Provide the (X, Y) coordinate of the cell's center where the given text is located.  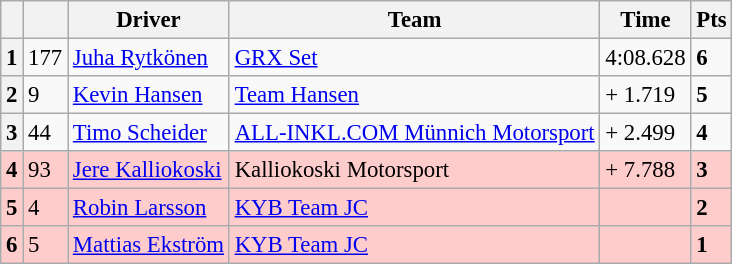
177 (46, 58)
Team (414, 20)
Kalliokoski Motorsport (414, 170)
+ 7.788 (646, 170)
Jere Kalliokoski (149, 170)
+ 2.499 (646, 133)
GRX Set (414, 58)
93 (46, 170)
Pts (712, 20)
Timo Scheider (149, 133)
9 (46, 95)
Time (646, 20)
+ 1.719 (646, 95)
Mattias Ekström (149, 245)
Robin Larsson (149, 208)
ALL-INKL.COM Münnich Motorsport (414, 133)
4:08.628 (646, 58)
Team Hansen (414, 95)
44 (46, 133)
Juha Rytkönen (149, 58)
Driver (149, 20)
Kevin Hansen (149, 95)
